Extract the [x, y] coordinate from the center of the cell holding the provided text.  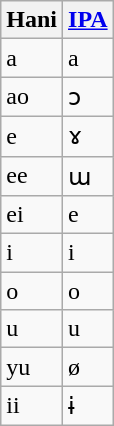
yu [32, 367]
ao [32, 97]
ei [32, 215]
ii [32, 406]
Hani [32, 20]
ɔ [88, 97]
ɨ [88, 406]
ɯ [88, 176]
IPA [88, 20]
ɤ [88, 136]
ee [32, 176]
ø [88, 367]
